For the text-containing cell, return its midpoint in (x, y) coordinate format. 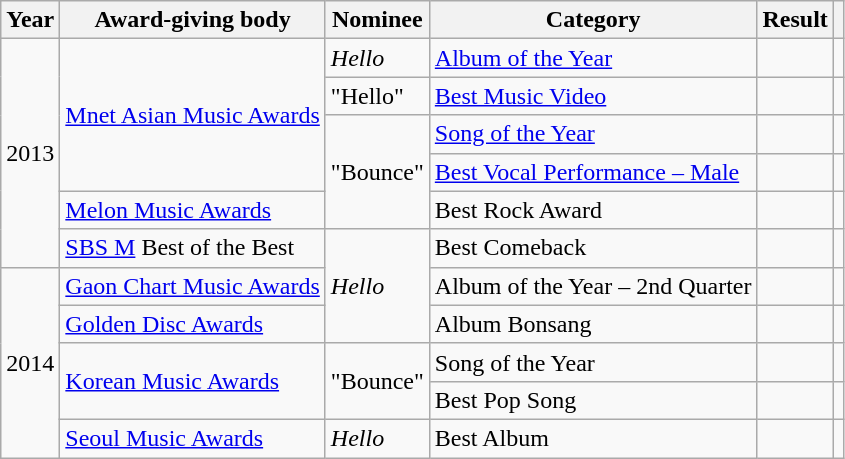
Album Bonsang (593, 324)
Best Album (593, 438)
Best Rock Award (593, 210)
Album of the Year (593, 58)
Golden Disc Awards (193, 324)
Best Pop Song (593, 400)
Best Music Video (593, 96)
Seoul Music Awards (193, 438)
2014 (30, 362)
Result (795, 20)
Award-giving body (193, 20)
SBS M Best of the Best (193, 248)
Melon Music Awards (193, 210)
Category (593, 20)
Nominee (377, 20)
"Hello" (377, 96)
Album of the Year – 2nd Quarter (593, 286)
2013 (30, 153)
Gaon Chart Music Awards (193, 286)
Year (30, 20)
Korean Music Awards (193, 381)
Best Comeback (593, 248)
Mnet Asian Music Awards (193, 115)
Best Vocal Performance – Male (593, 172)
